Pinpoint the cell where the given text exists, returning its (x, y) midpoint coordinate. 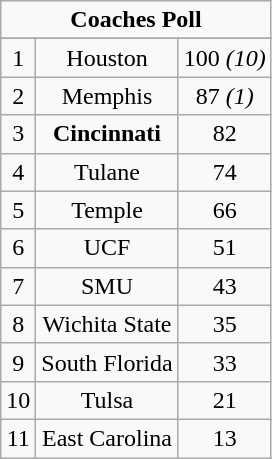
Temple (107, 210)
Memphis (107, 96)
SMU (107, 286)
10 (18, 400)
21 (224, 400)
UCF (107, 248)
43 (224, 286)
5 (18, 210)
33 (224, 362)
13 (224, 438)
66 (224, 210)
Wichita State (107, 324)
East Carolina (107, 438)
Tulane (107, 172)
51 (224, 248)
4 (18, 172)
8 (18, 324)
87 (1) (224, 96)
6 (18, 248)
82 (224, 134)
2 (18, 96)
35 (224, 324)
1 (18, 58)
74 (224, 172)
Coaches Poll (136, 20)
Tulsa (107, 400)
3 (18, 134)
Houston (107, 58)
South Florida (107, 362)
Cincinnati (107, 134)
9 (18, 362)
7 (18, 286)
11 (18, 438)
100 (10) (224, 58)
